Search for the cell housing the specified text and yield its [X, Y] center coordinate. 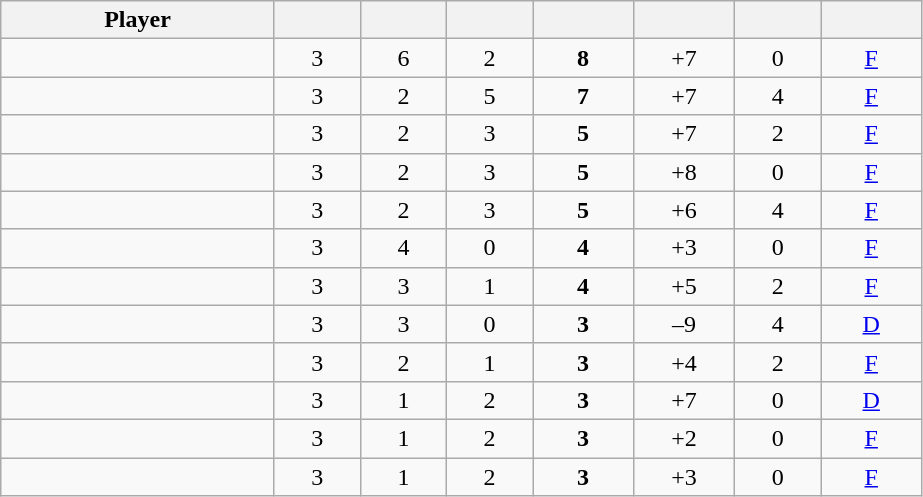
Player [138, 20]
–9 [684, 324]
8 [582, 58]
+4 [684, 362]
7 [582, 96]
+8 [684, 172]
+6 [684, 210]
6 [403, 58]
+2 [684, 438]
+5 [684, 286]
